Determine the (X, Y) coordinate at the center of the cell enclosing the given text.  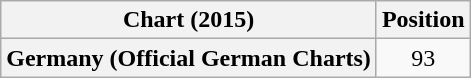
Position (423, 20)
Chart (2015) (189, 20)
93 (423, 58)
Germany (Official German Charts) (189, 58)
